Find where the given text appears and provide that cell's center as (x, y) coordinate. 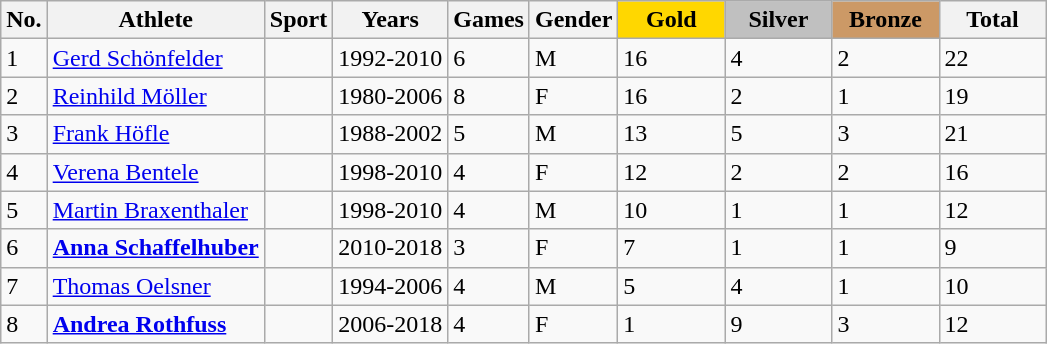
Verena Bentele (156, 172)
Years (390, 20)
Reinhild Möller (156, 96)
Sport (298, 20)
Frank Höfle (156, 134)
Silver (778, 20)
Athlete (156, 20)
21 (992, 134)
1992-2010 (390, 58)
Martin Braxenthaler (156, 210)
Anna Schaffelhuber (156, 248)
Games (489, 20)
Gerd Schönfelder (156, 58)
2006-2018 (390, 324)
19 (992, 96)
13 (672, 134)
Bronze (886, 20)
2010-2018 (390, 248)
1980-2006 (390, 96)
22 (992, 58)
Andrea Rothfuss (156, 324)
Thomas Oelsner (156, 286)
1994-2006 (390, 286)
Gender (573, 20)
Total (992, 20)
Gold (672, 20)
1988-2002 (390, 134)
No. (24, 20)
